Locate the cell with the specified text and output its (X, Y) center coordinate. 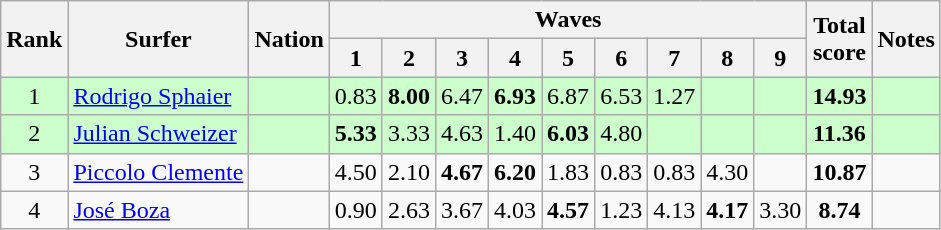
4.57 (568, 210)
2.63 (408, 210)
1.83 (568, 172)
5.33 (356, 134)
6.87 (568, 96)
4.13 (674, 210)
2.10 (408, 172)
6.03 (568, 134)
Piccolo Clemente (158, 172)
6.20 (514, 172)
4.30 (728, 172)
10.87 (840, 172)
4.50 (356, 172)
11.36 (840, 134)
4.17 (728, 210)
14.93 (840, 96)
José Boza (158, 210)
1.27 (674, 96)
Surfer (158, 39)
Rodrigo Sphaier (158, 96)
Totalscore (840, 39)
8.74 (840, 210)
1.40 (514, 134)
Nation (289, 39)
3.33 (408, 134)
1.23 (622, 210)
4.67 (462, 172)
3.67 (462, 210)
5 (568, 58)
Waves (568, 20)
6.53 (622, 96)
Rank (34, 39)
8.00 (408, 96)
4.03 (514, 210)
6.93 (514, 96)
9 (780, 58)
Julian Schweizer (158, 134)
7 (674, 58)
6 (622, 58)
4.80 (622, 134)
8 (728, 58)
0.90 (356, 210)
Notes (906, 39)
6.47 (462, 96)
3.30 (780, 210)
4.63 (462, 134)
